Extract the (x, y) coordinate from the center of the cell holding the provided text.  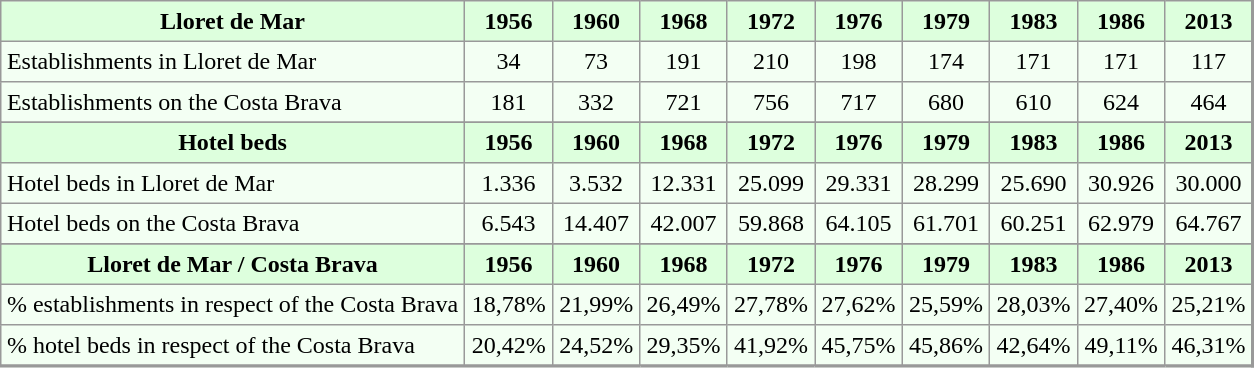
21,99% (596, 304)
42.007 (684, 223)
Establishments in Lloret de Mar (232, 61)
756 (770, 102)
25,59% (946, 304)
6.543 (508, 223)
59.868 (770, 223)
24,52% (596, 345)
610 (1034, 102)
Lloret de Mar (232, 21)
27,78% (770, 304)
3.532 (596, 183)
61.701 (946, 223)
27,40% (1120, 304)
45,86% (946, 345)
60.251 (1034, 223)
332 (596, 102)
27,62% (858, 304)
25.099 (770, 183)
181 (508, 102)
64.767 (1209, 223)
198 (858, 61)
624 (1120, 102)
29.331 (858, 183)
Hotel beds (232, 142)
42,64% (1034, 345)
25.690 (1034, 183)
25,21% (1209, 304)
721 (684, 102)
464 (1209, 102)
28,03% (1034, 304)
210 (770, 61)
29,35% (684, 345)
191 (684, 61)
49,11% (1120, 345)
30.000 (1209, 183)
12.331 (684, 183)
20,42% (508, 345)
1.336 (508, 183)
62.979 (1120, 223)
45,75% (858, 345)
Lloret de Mar / Costa Brava (232, 264)
% hotel beds in respect of the Costa Brava (232, 345)
Hotel beds on the Costa Brava (232, 223)
680 (946, 102)
64.105 (858, 223)
30.926 (1120, 183)
46,31% (1209, 345)
26,49% (684, 304)
717 (858, 102)
34 (508, 61)
41,92% (770, 345)
18,78% (508, 304)
Establishments on the Costa Brava (232, 102)
28.299 (946, 183)
117 (1209, 61)
73 (596, 61)
174 (946, 61)
% establishments in respect of the Costa Brava (232, 304)
14.407 (596, 223)
Hotel beds in Lloret de Mar (232, 183)
